Detect which cell encompasses the target text, then output its (x, y) center coordinate. 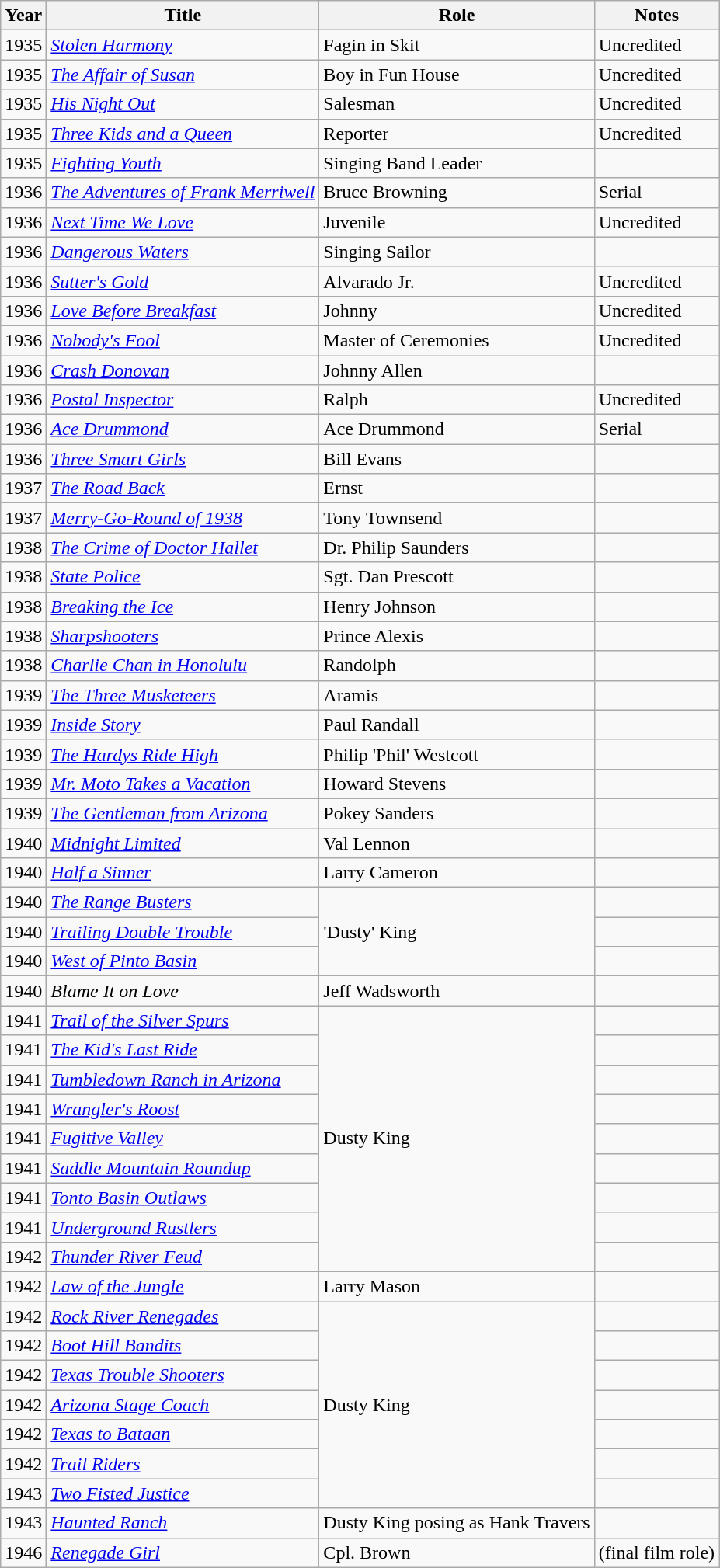
Trail of the Silver Spurs (183, 1020)
'Dusty' King (457, 932)
Merry-Go-Round of 1938 (183, 518)
Reporter (457, 134)
Jeff Wadsworth (457, 991)
The Three Musketeers (183, 695)
The Hardys Ride High (183, 754)
Johnny Allen (457, 370)
Year (23, 16)
Stolen Harmony (183, 45)
Master of Ceremonies (457, 340)
The Adventures of Frank Merriwell (183, 193)
Sharpshooters (183, 636)
Inside Story (183, 725)
Crash Donovan (183, 370)
Law of the Jungle (183, 1286)
Salesman (457, 104)
Haunted Ranch (183, 1523)
The Gentleman from Arizona (183, 813)
Dusty King posing as Hank Travers (457, 1523)
Cpl. Brown (457, 1552)
Pokey Sanders (457, 813)
Ernst (457, 488)
Charlie Chan in Honolulu (183, 666)
Boot Hill Bandits (183, 1346)
Randolph (457, 666)
Howard Stevens (457, 784)
Singing Band Leader (457, 163)
Tonto Basin Outlaws (183, 1198)
Thunder River Feud (183, 1257)
Philip 'Phil' Westcott (457, 754)
Sutter's Gold (183, 281)
Three Kids and a Queen (183, 134)
Three Smart Girls (183, 459)
West of Pinto Basin (183, 961)
Bill Evans (457, 459)
Saddle Mountain Roundup (183, 1168)
Tony Townsend (457, 518)
Fagin in Skit (457, 45)
Nobody's Fool (183, 340)
Breaking the Ice (183, 607)
Renegade Girl (183, 1552)
Role (457, 16)
Tumbledown Ranch in Arizona (183, 1080)
Rock River Renegades (183, 1316)
Texas to Bataan (183, 1434)
Arizona Stage Coach (183, 1405)
Alvarado Jr. (457, 281)
Val Lennon (457, 843)
Love Before Breakfast (183, 311)
Notes (656, 16)
1946 (23, 1552)
Dangerous Waters (183, 252)
Fugitive Valley (183, 1139)
His Night Out (183, 104)
Bruce Browning (457, 193)
Aramis (457, 695)
Larry Mason (457, 1286)
Half a Sinner (183, 873)
State Police (183, 577)
Two Fisted Justice (183, 1493)
Trail Riders (183, 1464)
Juvenile (457, 222)
The Affair of Susan (183, 75)
The Crime of Doctor Hallet (183, 548)
(final film role) (656, 1552)
The Range Busters (183, 902)
Blame It on Love (183, 991)
Larry Cameron (457, 873)
Prince Alexis (457, 636)
Midnight Limited (183, 843)
Henry Johnson (457, 607)
Trailing Double Trouble (183, 932)
Fighting Youth (183, 163)
Wrangler's Roost (183, 1109)
Johnny (457, 311)
The Kid's Last Ride (183, 1050)
Mr. Moto Takes a Vacation (183, 784)
Boy in Fun House (457, 75)
Ralph (457, 400)
Dr. Philip Saunders (457, 548)
Sgt. Dan Prescott (457, 577)
Singing Sailor (457, 252)
Underground Rustlers (183, 1227)
Next Time We Love (183, 222)
The Road Back (183, 488)
Paul Randall (457, 725)
Postal Inspector (183, 400)
Texas Trouble Shooters (183, 1375)
Title (183, 16)
